Extract the [X, Y] coordinate from the center of the cell holding the provided text.  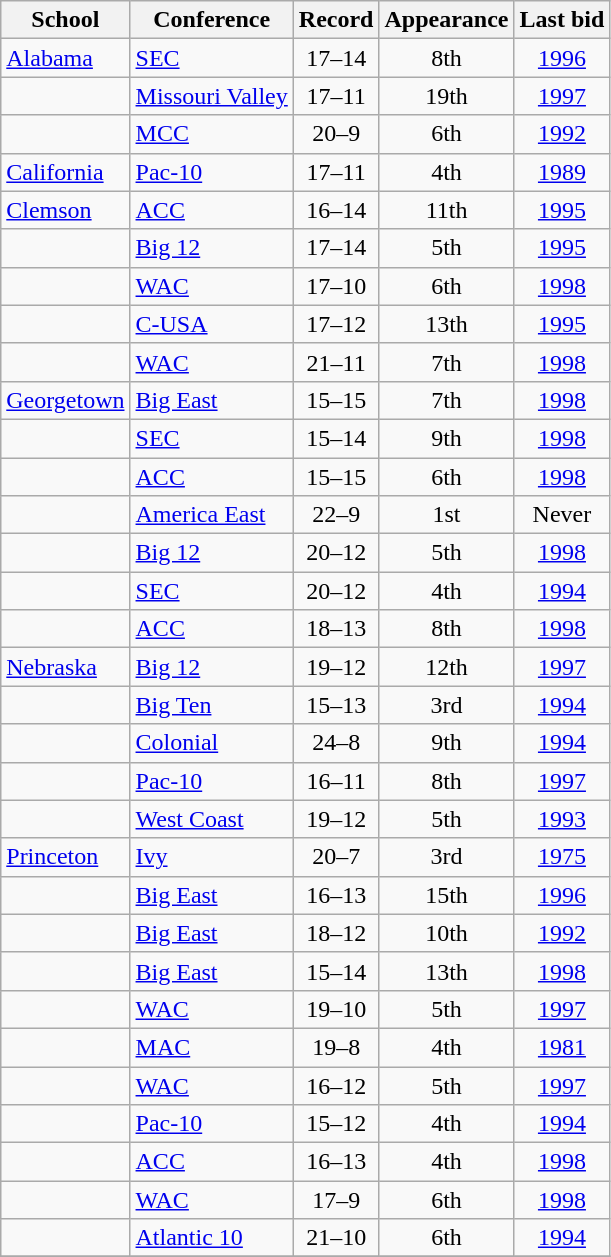
Ivy [212, 857]
17–12 [336, 324]
19–8 [336, 1047]
17–10 [336, 286]
Nebraska [66, 667]
16–12 [336, 1085]
1975 [562, 857]
15th [446, 895]
America East [212, 515]
16–11 [336, 781]
Appearance [446, 20]
California [66, 172]
MCC [212, 134]
West Coast [212, 819]
18–13 [336, 629]
19th [446, 96]
17–9 [336, 1200]
Missouri Valley [212, 96]
11th [446, 210]
24–8 [336, 743]
Colonial [212, 743]
16–14 [336, 210]
18–12 [336, 933]
C-USA [212, 324]
1989 [562, 172]
School [66, 20]
22–9 [336, 515]
20–9 [336, 134]
Princeton [66, 857]
Never [562, 515]
21–10 [336, 1238]
1993 [562, 819]
20–7 [336, 857]
Clemson [66, 210]
12th [446, 667]
19–10 [336, 1009]
Record [336, 20]
10th [446, 933]
Last bid [562, 20]
MAC [212, 1047]
Alabama [66, 58]
1981 [562, 1047]
15–12 [336, 1124]
1st [446, 515]
Big Ten [212, 705]
Georgetown [66, 400]
Atlantic 10 [212, 1238]
Conference [212, 20]
21–11 [336, 362]
15–13 [336, 705]
